Capture the cell that displays the provided text and extract its (X, Y) central coordinate. 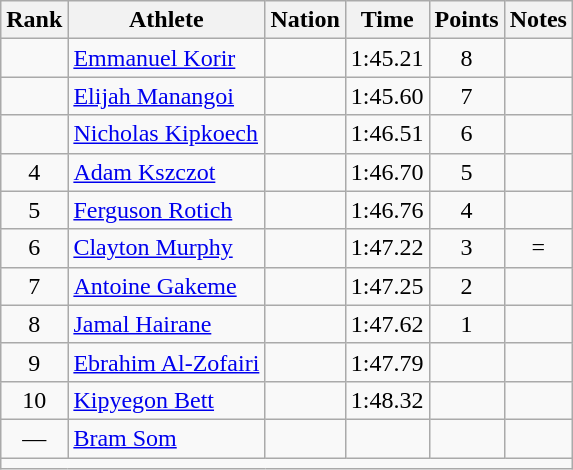
Elijah Manangoi (166, 96)
10 (34, 400)
2 (466, 286)
Points (466, 20)
1:46.70 (387, 172)
1:46.51 (387, 134)
1:48.32 (387, 400)
1:47.25 (387, 286)
— (34, 438)
Time (387, 20)
1 (466, 324)
1:45.60 (387, 96)
Bram Som (166, 438)
1:47.79 (387, 362)
1:47.62 (387, 324)
Athlete (166, 20)
= (538, 248)
Adam Kszczot (166, 172)
Nation (305, 20)
Antoine Gakeme (166, 286)
Rank (34, 20)
Ferguson Rotich (166, 210)
1:47.22 (387, 248)
9 (34, 362)
Jamal Hairane (166, 324)
Nicholas Kipkoech (166, 134)
1:46.76 (387, 210)
Clayton Murphy (166, 248)
Notes (538, 20)
3 (466, 248)
Kipyegon Bett (166, 400)
1:45.21 (387, 58)
Ebrahim Al-Zofairi (166, 362)
Emmanuel Korir (166, 58)
